Capture the cell that displays the provided text and extract its [x, y] central coordinate. 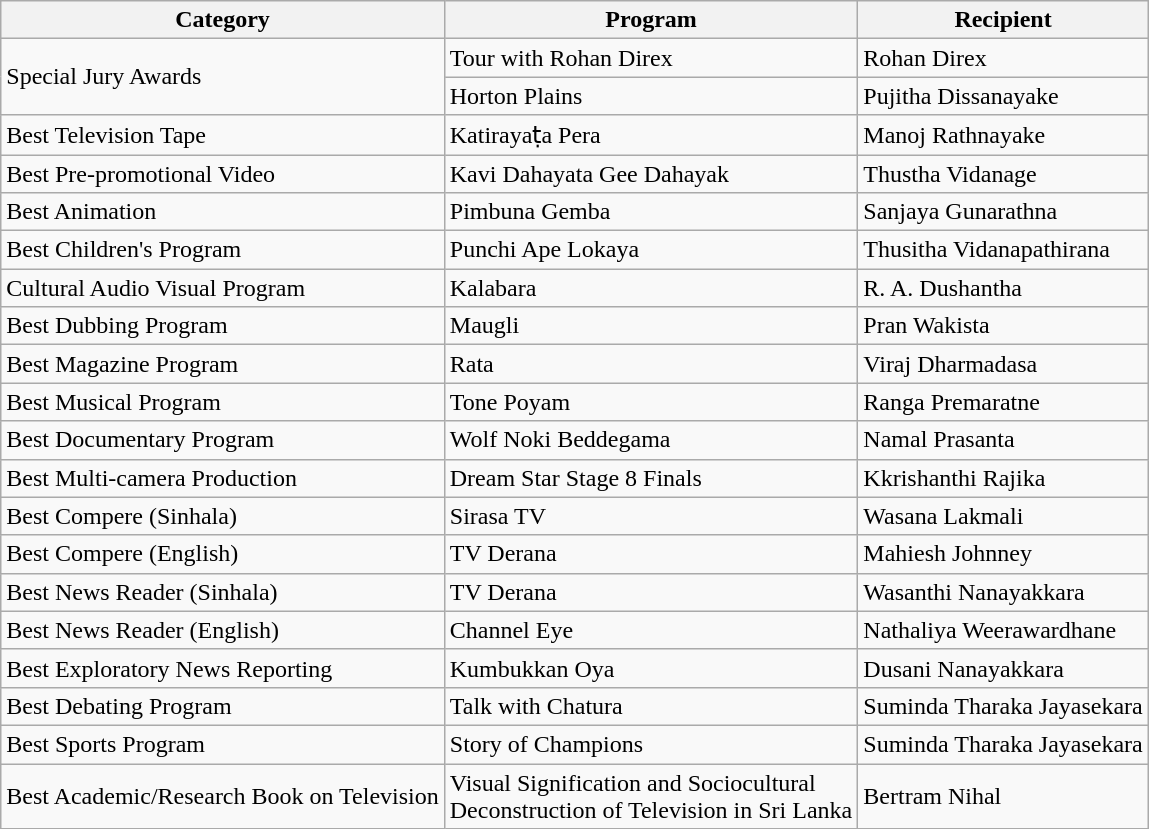
Rohan Direx [1004, 58]
Best Magazine Program [223, 364]
Talk with Chatura [651, 706]
Manoj Rathnayake [1004, 135]
Kalabara [651, 288]
Nathaliya Weerawardhane [1004, 630]
Best Compere (English) [223, 554]
Dream Star Stage 8 Finals [651, 478]
Mahiesh Johnney [1004, 554]
Cultural Audio Visual Program [223, 288]
Thusitha Vidanapathirana [1004, 250]
Sirasa TV [651, 516]
Best Television Tape [223, 135]
Best Animation [223, 212]
Best Debating Program [223, 706]
Namal Prasanta [1004, 440]
Wasanthi Nanayakkara [1004, 592]
Best Dubbing Program [223, 326]
Best Musical Program [223, 402]
Dusani Nanayakkara [1004, 668]
Katirayaṭa Pera [651, 135]
Horton Plains [651, 96]
Thustha Vidanage [1004, 173]
Pran Wakista [1004, 326]
Pimbuna Gemba [651, 212]
Channel Eye [651, 630]
Punchi Ape Lokaya [651, 250]
Pujitha Dissanayake [1004, 96]
Best News Reader (English) [223, 630]
Wasana Lakmali [1004, 516]
Category [223, 20]
Story of Champions [651, 744]
Best Children's Program [223, 250]
Best Sports Program [223, 744]
Kavi Dahayata Gee Dahayak [651, 173]
Special Jury Awards [223, 77]
Kumbukkan Oya [651, 668]
Sanjaya Gunarathna [1004, 212]
Viraj Dharmadasa [1004, 364]
Recipient [1004, 20]
Program [651, 20]
Best Exploratory News Reporting [223, 668]
Best Academic/Research Book on Television [223, 796]
Best Documentary Program [223, 440]
Bertram Nihal [1004, 796]
Ranga Premaratne [1004, 402]
Best News Reader (Sinhala) [223, 592]
Best Multi-camera Production [223, 478]
Wolf Noki Beddegama [651, 440]
Kkrishanthi Rajika [1004, 478]
Rata [651, 364]
Best Pre-promotional Video [223, 173]
Visual Signification and Sociocultural Deconstruction of Television in Sri Lanka [651, 796]
Tour with Rohan Direx [651, 58]
Best Compere (Sinhala) [223, 516]
Maugli [651, 326]
Tone Poyam [651, 402]
R. A. Dushantha [1004, 288]
